Capture the cell that displays the provided text and extract its (X, Y) central coordinate. 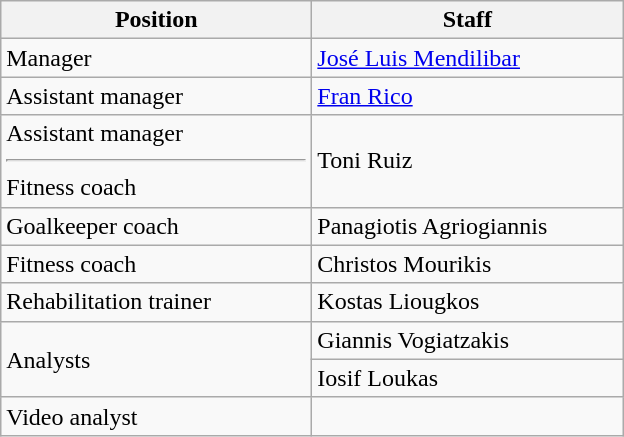
Iosif Loukas (468, 378)
Video analyst (156, 416)
Position (156, 20)
Christos Mourikis (468, 264)
Kostas Liougkos (468, 302)
Assistant managerFitness coach (156, 161)
Goalkeeper coach (156, 226)
Giannis Vogiatzakis (468, 340)
Assistant manager (156, 96)
Fitness coach (156, 264)
Panagiotis Agriogiannis (468, 226)
Fran Rico (468, 96)
Staff (468, 20)
José Luis Mendilibar (468, 58)
Analysts (156, 359)
Toni Ruiz (468, 161)
Rehabilitation trainer (156, 302)
Manager (156, 58)
